Search for the cell housing the specified text and yield its (x, y) center coordinate. 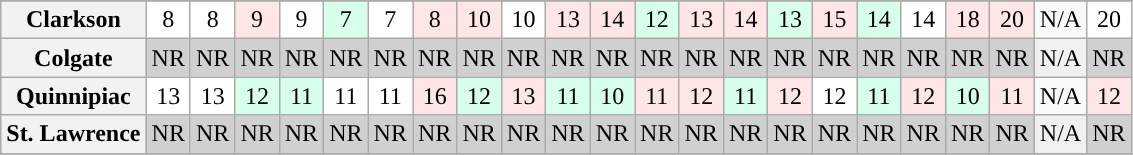
Quinnipiac (74, 96)
Clarkson (74, 20)
16 (434, 96)
Colgate (74, 58)
15 (834, 20)
18 (967, 20)
St. Lawrence (74, 134)
